Identify which cell holds the provided text, then report its (x, y) central coordinate. 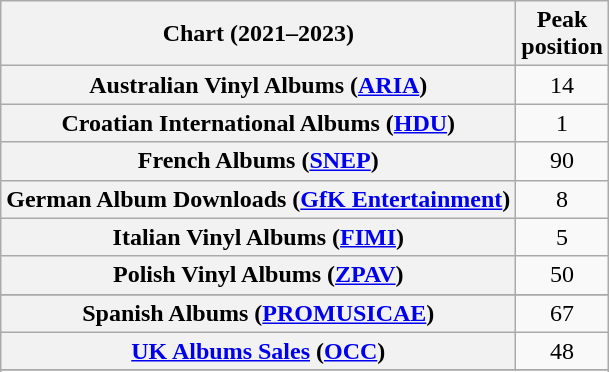
German Album Downloads (GfK Entertainment) (258, 199)
14 (562, 85)
Chart (2021–2023) (258, 34)
UK Albums Sales (OCC) (258, 351)
48 (562, 351)
Polish Vinyl Albums (ZPAV) (258, 275)
Croatian International Albums (HDU) (258, 123)
Italian Vinyl Albums (FIMI) (258, 237)
Spanish Albums (PROMUSICAE) (258, 313)
1 (562, 123)
Australian Vinyl Albums (ARIA) (258, 85)
67 (562, 313)
90 (562, 161)
5 (562, 237)
8 (562, 199)
Peakposition (562, 34)
French Albums (SNEP) (258, 161)
50 (562, 275)
